Scan for the cell matching the given text and deliver its [x, y] coordinate at center. 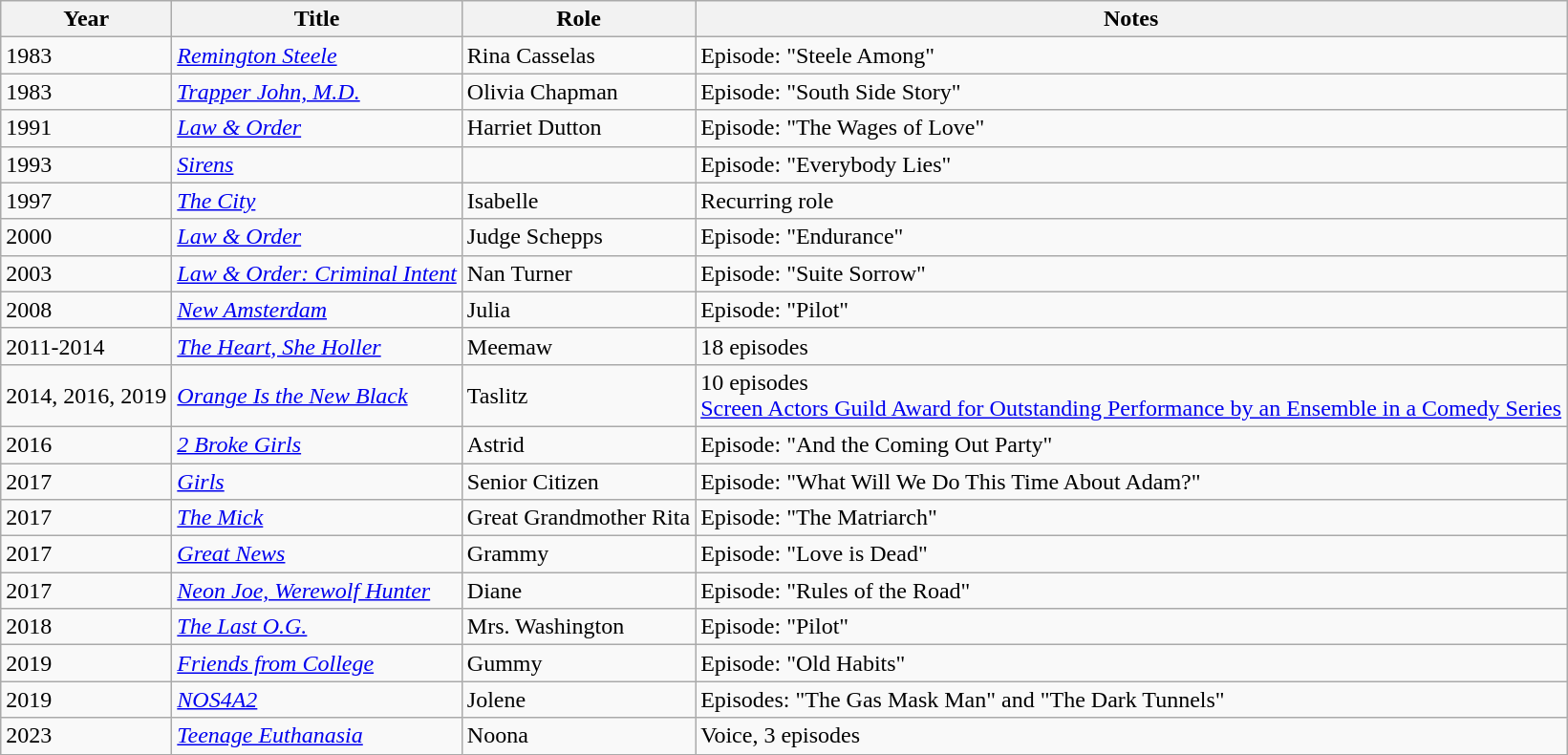
Episode: "The Wages of Love" [1131, 128]
Grammy [578, 554]
Harriet Dutton [578, 128]
Friends from College [317, 663]
Noona [578, 736]
The Mick [317, 518]
Episode: "Endurance" [1131, 237]
Notes [1131, 19]
Episode: "South Side Story" [1131, 92]
The Heart, She Holler [317, 346]
2018 [86, 627]
Episode: "Love is Dead" [1131, 554]
2016 [86, 444]
Nan Turner [578, 273]
1993 [86, 164]
New Amsterdam [317, 310]
18 episodes [1131, 346]
Trapper John, M.D. [317, 92]
Episode: "And the Coming Out Party" [1131, 444]
Gummy [578, 663]
Episode: "Steele Among" [1131, 55]
Olivia Chapman [578, 92]
Great Grandmother Rita [578, 518]
Great News [317, 554]
2023 [86, 736]
Title [317, 19]
2008 [86, 310]
Taslitz [578, 396]
Judge Schepps [578, 237]
Teenage Euthanasia [317, 736]
Year [86, 19]
Recurring role [1131, 201]
Orange Is the New Black [317, 396]
Law & Order: Criminal Intent [317, 273]
Senior Citizen [578, 481]
2000 [86, 237]
Episodes: "The Gas Mask Man" and "The Dark Tunnels" [1131, 700]
The Last O.G. [317, 627]
Voice, 3 episodes [1131, 736]
2014, 2016, 2019 [86, 396]
2011-2014 [86, 346]
NOS4A2 [317, 700]
Julia [578, 310]
Meemaw [578, 346]
Neon Joe, Werewolf Hunter [317, 591]
Episode: "Old Habits" [1131, 663]
1991 [86, 128]
Remington Steele [317, 55]
1997 [86, 201]
Mrs. Washington [578, 627]
Role [578, 19]
Episode: "Suite Sorrow" [1131, 273]
Isabelle [578, 201]
Sirens [317, 164]
Jolene [578, 700]
The City [317, 201]
Rina Casselas [578, 55]
Astrid [578, 444]
Episode: "The Matriarch" [1131, 518]
Girls [317, 481]
Diane [578, 591]
2 Broke Girls [317, 444]
Episode: "What Will We Do This Time About Adam?" [1131, 481]
10 episodesScreen Actors Guild Award for Outstanding Performance by an Ensemble in a Comedy Series [1131, 396]
Episode: "Rules of the Road" [1131, 591]
2003 [86, 273]
Episode: "Everybody Lies" [1131, 164]
